Return [x, y] of the center of cell containing provided text 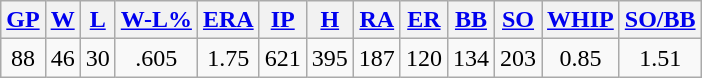
WHIP [581, 20]
88 [23, 58]
IP [282, 20]
SO [518, 20]
0.85 [581, 58]
395 [330, 58]
SO/BB [660, 20]
W [62, 20]
L [98, 20]
46 [62, 58]
1.75 [228, 58]
.605 [156, 58]
H [330, 20]
30 [98, 58]
W-L% [156, 20]
134 [470, 58]
RA [376, 20]
187 [376, 58]
1.51 [660, 58]
120 [424, 58]
BB [470, 20]
203 [518, 58]
ERA [228, 20]
GP [23, 20]
ER [424, 20]
621 [282, 58]
